Return (X, Y) of the center of cell containing provided text 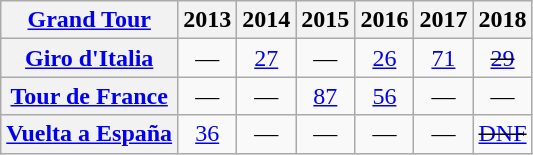
27 (266, 58)
2016 (384, 20)
DNF (502, 134)
Vuelta a España (90, 134)
2013 (208, 20)
71 (444, 58)
56 (384, 96)
Grand Tour (90, 20)
36 (208, 134)
87 (326, 96)
2017 (444, 20)
26 (384, 58)
2015 (326, 20)
Tour de France (90, 96)
2014 (266, 20)
Giro d'Italia (90, 58)
2018 (502, 20)
29 (502, 58)
